Find where the given text appears and provide that cell's center as (X, Y) coordinate. 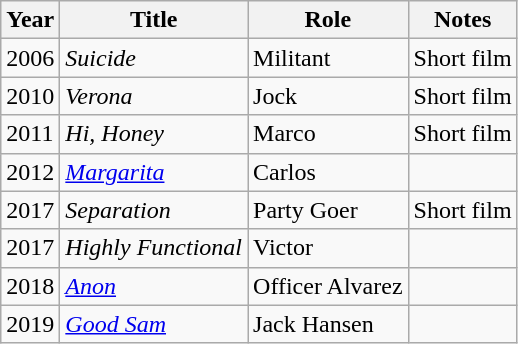
Year (30, 20)
Victor (328, 248)
Jock (328, 96)
Good Sam (154, 324)
Margarita (154, 172)
Verona (154, 96)
Separation (154, 210)
2012 (30, 172)
2011 (30, 134)
Anon (154, 286)
Role (328, 20)
2006 (30, 58)
Suicide (154, 58)
2010 (30, 96)
Party Goer (328, 210)
Militant (328, 58)
Highly Functional (154, 248)
Notes (462, 20)
Hi, Honey (154, 134)
2018 (30, 286)
Title (154, 20)
2019 (30, 324)
Marco (328, 134)
Officer Alvarez (328, 286)
Jack Hansen (328, 324)
Carlos (328, 172)
